Find where the given text appears and provide that cell's center as (X, Y) coordinate. 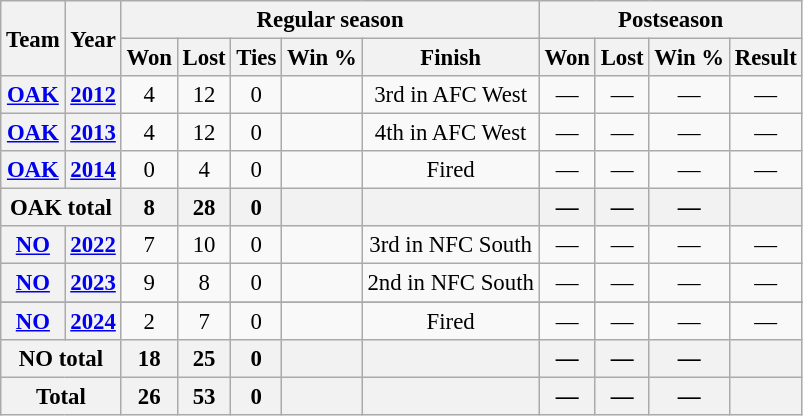
Total (61, 396)
3rd in AFC West (450, 95)
25 (204, 358)
18 (149, 358)
9 (149, 283)
28 (204, 208)
2013 (93, 133)
2024 (93, 321)
2012 (93, 95)
2014 (93, 170)
53 (204, 396)
Regular season (330, 20)
Postseason (670, 20)
4th in AFC West (450, 133)
Team (33, 38)
10 (204, 245)
3rd in NFC South (450, 245)
Result (766, 58)
Finish (450, 58)
2 (149, 321)
2nd in NFC South (450, 283)
NO total (61, 358)
2022 (93, 245)
OAK total (61, 208)
Year (93, 38)
2023 (93, 283)
Ties (256, 58)
26 (149, 396)
